From the cell containing the given text, extract its center point as [x, y] coordinate. 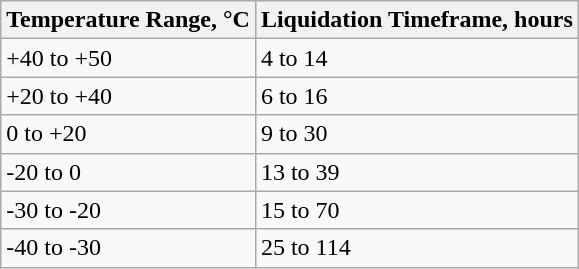
9 to 30 [416, 134]
-20 to 0 [128, 172]
+20 to +40 [128, 96]
-40 to -30 [128, 248]
+40 to +50 [128, 58]
15 to 70 [416, 210]
0 to +20 [128, 134]
Liquidation Timeframe, hours [416, 20]
25 to 114 [416, 248]
-30 to -20 [128, 210]
Temperature Range, °С [128, 20]
6 to 16 [416, 96]
4 to 14 [416, 58]
13 to 39 [416, 172]
